Search for the cell housing the specified text and yield its (x, y) center coordinate. 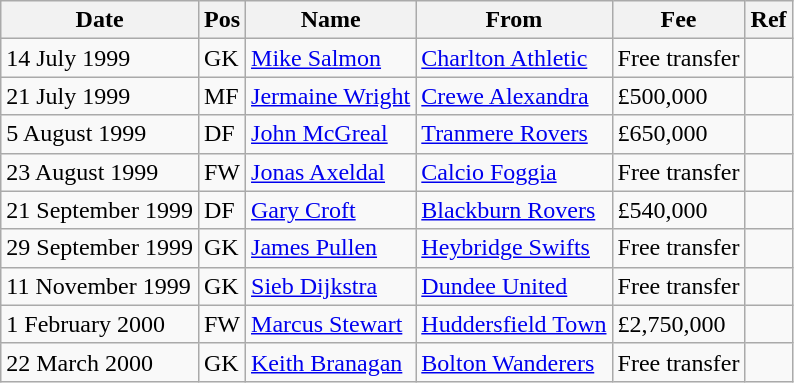
1 February 2000 (100, 324)
22 March 2000 (100, 362)
29 September 1999 (100, 248)
14 July 1999 (100, 58)
From (514, 20)
£2,750,000 (678, 324)
Keith Branagan (331, 362)
Bolton Wanderers (514, 362)
John McGreal (331, 134)
£540,000 (678, 210)
Mike Salmon (331, 58)
Jonas Axeldal (331, 172)
Tranmere Rovers (514, 134)
Pos (222, 20)
MF (222, 96)
23 August 1999 (100, 172)
Ref (768, 20)
Date (100, 20)
Gary Croft (331, 210)
11 November 1999 (100, 286)
Fee (678, 20)
21 July 1999 (100, 96)
Marcus Stewart (331, 324)
21 September 1999 (100, 210)
Jermaine Wright (331, 96)
Huddersfield Town (514, 324)
Sieb Dijkstra (331, 286)
James Pullen (331, 248)
£500,000 (678, 96)
Dundee United (514, 286)
Charlton Athletic (514, 58)
Crewe Alexandra (514, 96)
Heybridge Swifts (514, 248)
£650,000 (678, 134)
Calcio Foggia (514, 172)
Name (331, 20)
Blackburn Rovers (514, 210)
5 August 1999 (100, 134)
